Output the (X, Y) coordinate of the center of the cell containing the given text.  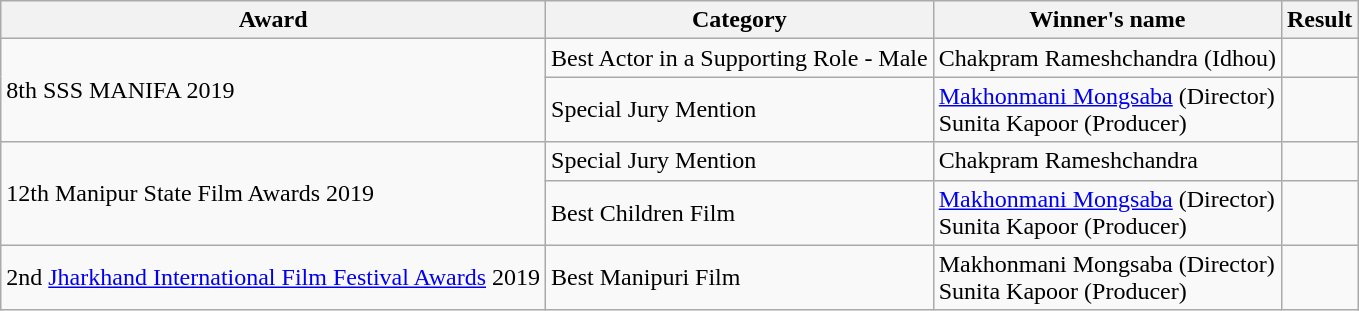
Category (740, 20)
Award (274, 20)
Best Children Film (740, 212)
Winner's name (1107, 20)
Chakpram Rameshchandra (1107, 161)
Best Manipuri Film (740, 278)
2nd Jharkhand International Film Festival Awards 2019 (274, 278)
8th SSS MANIFA 2019 (274, 90)
Best Actor in a Supporting Role - Male (740, 58)
Result (1319, 20)
12th Manipur State Film Awards 2019 (274, 194)
Chakpram Rameshchandra (Idhou) (1107, 58)
